Output the (X, Y) coordinate of the center of the cell containing the given text.  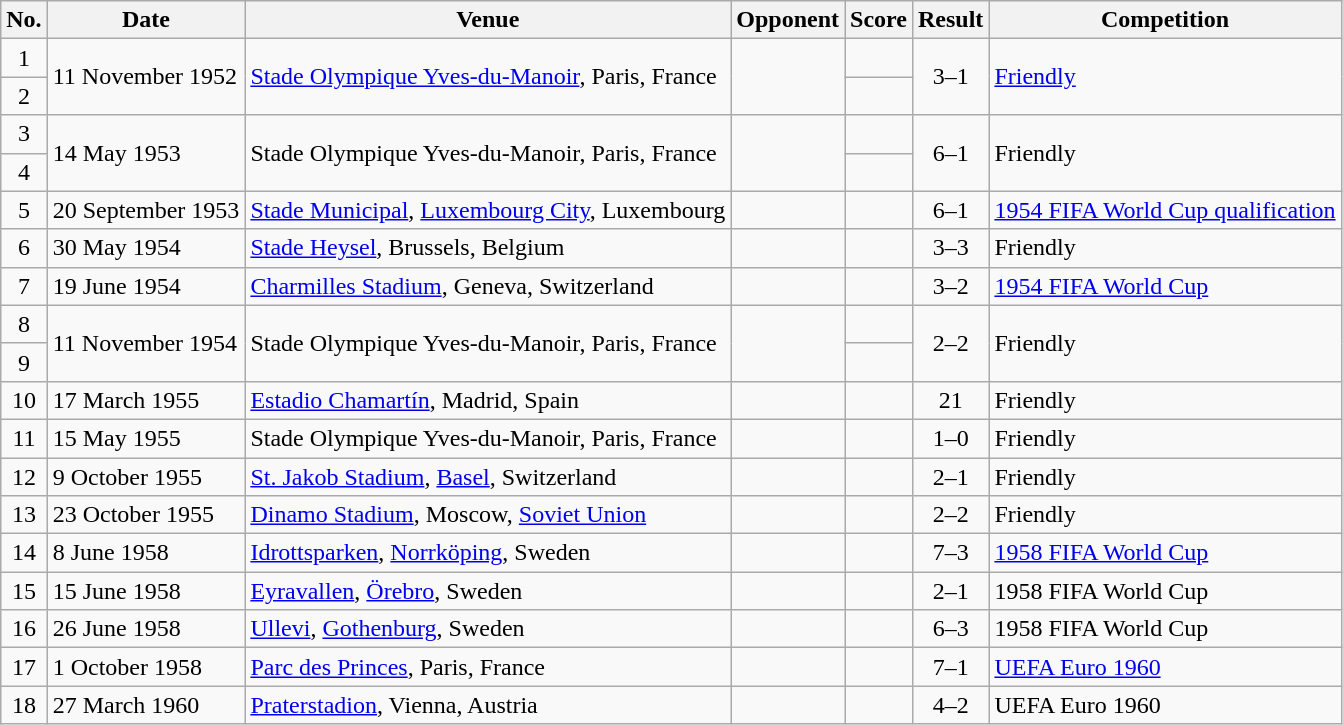
Praterstadion, Vienna, Austria (488, 705)
9 (24, 362)
18 (24, 705)
St. Jakob Stadium, Basel, Switzerland (488, 477)
1954 FIFA World Cup qualification (1165, 210)
11 (24, 438)
4–2 (950, 705)
Ullevi, Gothenburg, Sweden (488, 629)
12 (24, 477)
Parc des Princes, Paris, France (488, 667)
17 (24, 667)
8 (24, 324)
Venue (488, 20)
Result (950, 20)
7 (24, 286)
Dinamo Stadium, Moscow, Soviet Union (488, 515)
5 (24, 210)
Competition (1165, 20)
Stade Municipal, Luxembourg City, Luxembourg (488, 210)
11 November 1954 (146, 343)
1 (24, 58)
11 November 1952 (146, 77)
Stade Heysel, Brussels, Belgium (488, 248)
3–3 (950, 248)
23 October 1955 (146, 515)
Eyravallen, Örebro, Sweden (488, 591)
30 May 1954 (146, 248)
13 (24, 515)
Estadio Chamartín, Madrid, Spain (488, 400)
6 (24, 248)
Date (146, 20)
10 (24, 400)
7–1 (950, 667)
4 (24, 172)
Idrottsparken, Norrköping, Sweden (488, 553)
Charmilles Stadium, Geneva, Switzerland (488, 286)
3 (24, 134)
No. (24, 20)
21 (950, 400)
15 May 1955 (146, 438)
15 June 1958 (146, 591)
3–1 (950, 77)
14 May 1953 (146, 153)
8 June 1958 (146, 553)
6–3 (950, 629)
1 October 1958 (146, 667)
1–0 (950, 438)
20 September 1953 (146, 210)
Score (879, 20)
26 June 1958 (146, 629)
14 (24, 553)
3–2 (950, 286)
16 (24, 629)
7–3 (950, 553)
1954 FIFA World Cup (1165, 286)
27 March 1960 (146, 705)
15 (24, 591)
17 March 1955 (146, 400)
9 October 1955 (146, 477)
19 June 1954 (146, 286)
2 (24, 96)
Opponent (788, 20)
